Find where the given text appears and provide that cell's center as (X, Y) coordinate. 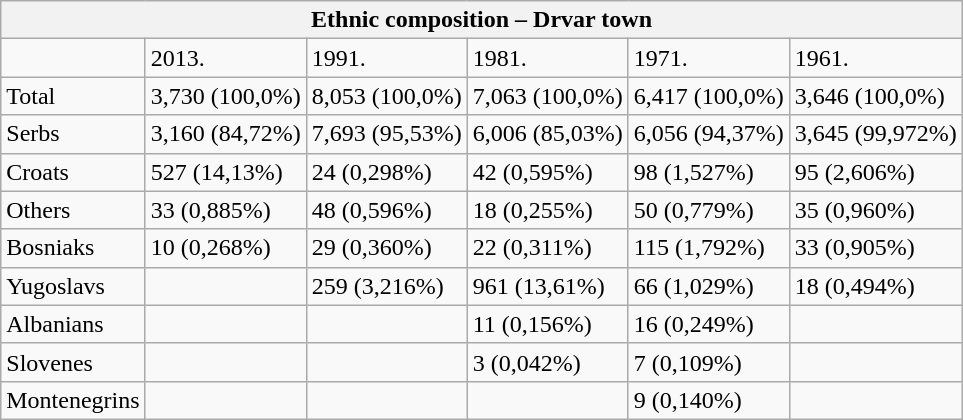
7,063 (100,0%) (548, 96)
6,056 (94,37%) (708, 134)
Croats (73, 172)
Yugoslavs (73, 286)
1971. (708, 58)
50 (0,779%) (708, 210)
Others (73, 210)
66 (1,029%) (708, 286)
95 (2,606%) (876, 172)
18 (0,255%) (548, 210)
115 (1,792%) (708, 248)
33 (0,885%) (226, 210)
10 (0,268%) (226, 248)
24 (0,298%) (386, 172)
1991. (386, 58)
1981. (548, 58)
3,646 (100,0%) (876, 96)
Albanians (73, 324)
Slovenes (73, 362)
6,006 (85,03%) (548, 134)
259 (3,216%) (386, 286)
29 (0,360%) (386, 248)
8,053 (100,0%) (386, 96)
961 (13,61%) (548, 286)
33 (0,905%) (876, 248)
42 (0,595%) (548, 172)
48 (0,596%) (386, 210)
1961. (876, 58)
3 (0,042%) (548, 362)
2013. (226, 58)
22 (0,311%) (548, 248)
Montenegrins (73, 400)
Total (73, 96)
16 (0,249%) (708, 324)
7 (0,109%) (708, 362)
35 (0,960%) (876, 210)
Serbs (73, 134)
6,417 (100,0%) (708, 96)
18 (0,494%) (876, 286)
527 (14,13%) (226, 172)
Ethnic composition – Drvar town (482, 20)
7,693 (95,53%) (386, 134)
9 (0,140%) (708, 400)
98 (1,527%) (708, 172)
3,645 (99,972%) (876, 134)
3,730 (100,0%) (226, 96)
Bosniaks (73, 248)
11 (0,156%) (548, 324)
3,160 (84,72%) (226, 134)
